Pinpoint the cell where the given text exists, returning its (x, y) midpoint coordinate. 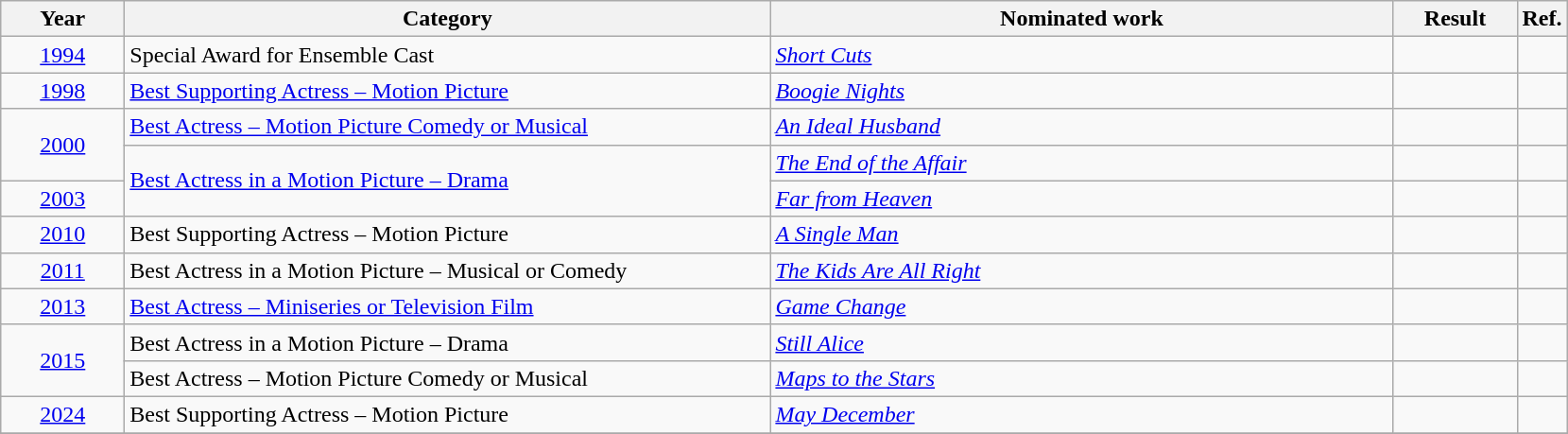
1998 (62, 91)
An Ideal Husband (1081, 127)
Best Actress in a Motion Picture – Musical or Comedy (448, 270)
2000 (62, 145)
Short Cuts (1081, 55)
Result (1456, 19)
2003 (62, 199)
The End of the Affair (1081, 163)
Nominated work (1081, 19)
Category (448, 19)
2011 (62, 270)
Far from Heaven (1081, 199)
Maps to the Stars (1081, 378)
Year (62, 19)
Best Actress – Miniseries or Television Film (448, 306)
Ref. (1542, 19)
A Single Man (1081, 234)
Game Change (1081, 306)
Boogie Nights (1081, 91)
May December (1081, 414)
2024 (62, 414)
The Kids Are All Right (1081, 270)
2013 (62, 306)
2015 (62, 360)
Special Award for Ensemble Cast (448, 55)
Still Alice (1081, 342)
1994 (62, 55)
2010 (62, 234)
